Output the (X, Y) coordinate of the center of the cell containing the given text.  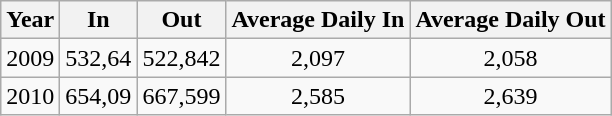
2,097 (318, 58)
Average Daily In (318, 20)
667,599 (182, 96)
2,058 (510, 58)
2,585 (318, 96)
522,842 (182, 58)
532,64 (98, 58)
2,639 (510, 96)
654,09 (98, 96)
Year (30, 20)
2009 (30, 58)
Out (182, 20)
2010 (30, 96)
In (98, 20)
Average Daily Out (510, 20)
